Provide the [X, Y] coordinate of the cell's center where the given text is located.  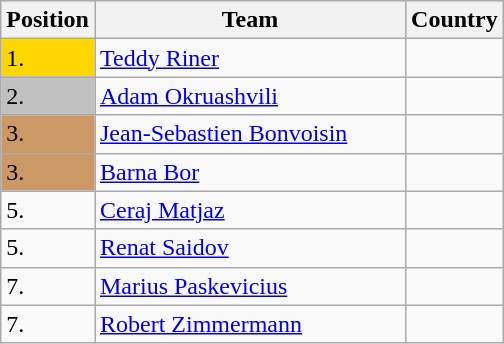
Marius Paskevicius [250, 286]
Team [250, 20]
2. [48, 96]
Teddy Riner [250, 58]
Jean-Sebastien Bonvoisin [250, 134]
Robert Zimmermann [250, 324]
1. [48, 58]
Renat Saidov [250, 248]
Ceraj Matjaz [250, 210]
Country [455, 20]
Position [48, 20]
Barna Bor [250, 172]
Adam Okruashvili [250, 96]
